Extract the [X, Y] coordinate from the center of the cell holding the provided text.  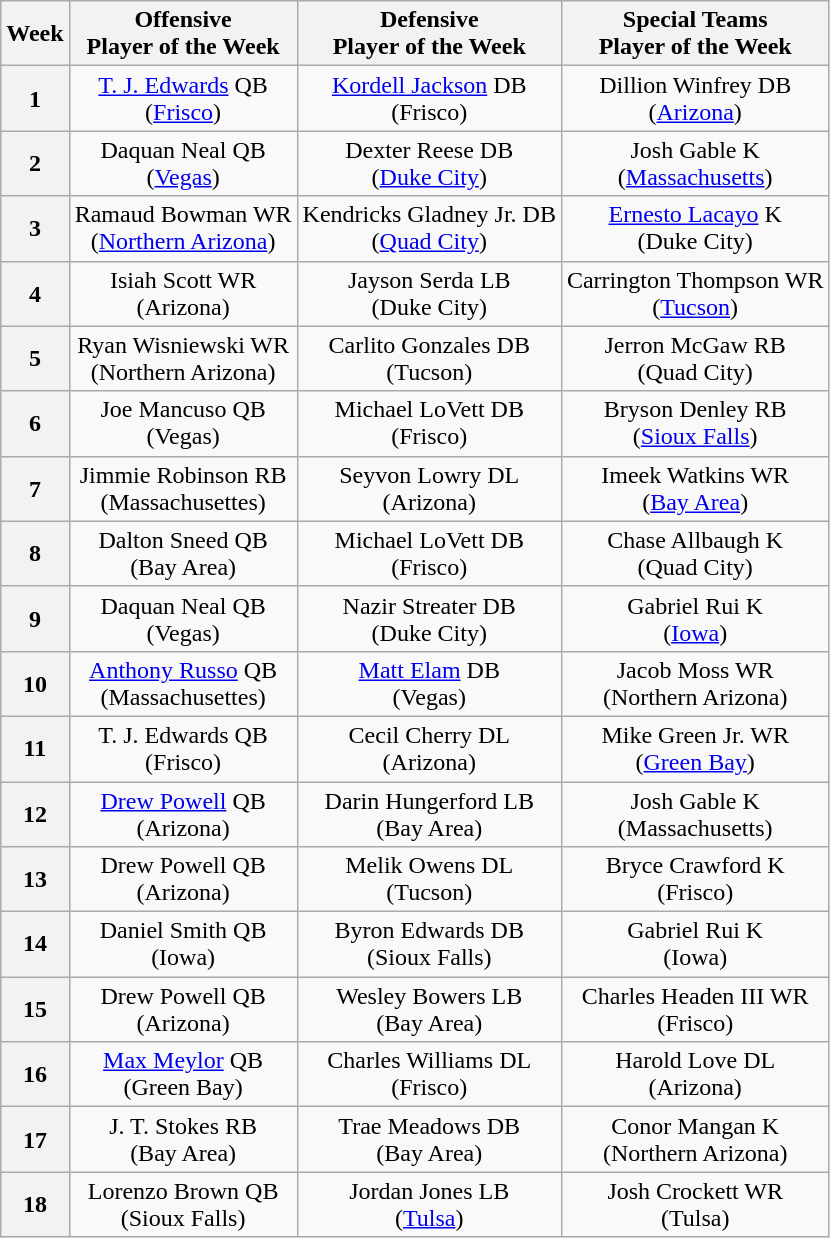
4 [35, 294]
11 [35, 748]
OffensivePlayer of the Week [183, 34]
12 [35, 814]
Max Meylor QB(Green Bay) [183, 1074]
Byron Edwards DB(Sioux Falls) [429, 944]
Dalton Sneed QB(Bay Area) [183, 554]
Lorenzo Brown QB(Sioux Falls) [183, 1204]
Bryson Denley RB(Sioux Falls) [695, 424]
Jimmie Robinson RB(Massachusettes) [183, 488]
Chase Allbaugh K(Quad City) [695, 554]
Conor Mangan K(Northern Arizona) [695, 1140]
Trae Meadows DB(Bay Area) [429, 1140]
DefensivePlayer of the Week [429, 34]
Seyvon Lowry DL(Arizona) [429, 488]
Ryan Wisniewski WR(Northern Arizona) [183, 358]
Joe Mancuso QB(Vegas) [183, 424]
7 [35, 488]
Charles Williams DL(Frisco) [429, 1074]
Dillion Winfrey DB(Arizona) [695, 98]
Jayson Serda LB(Duke City) [429, 294]
17 [35, 1140]
Josh Crockett WR(Tulsa) [695, 1204]
Cecil Cherry DL(Arizona) [429, 748]
Melik Owens DL(Tucson) [429, 880]
Matt Elam DB(Vegas) [429, 684]
Bryce Crawford K(Frisco) [695, 880]
Daniel Smith QB(Iowa) [183, 944]
Charles Headen III WR(Frisco) [695, 1010]
Wesley Bowers LB(Bay Area) [429, 1010]
Jerron McGaw RB(Quad City) [695, 358]
8 [35, 554]
J. T. Stokes RB(Bay Area) [183, 1140]
5 [35, 358]
Jacob Moss WR(Northern Arizona) [695, 684]
3 [35, 228]
13 [35, 880]
Darin Hungerford LB(Bay Area) [429, 814]
6 [35, 424]
Dexter Reese DB(Duke City) [429, 164]
10 [35, 684]
16 [35, 1074]
18 [35, 1204]
9 [35, 618]
Special TeamsPlayer of the Week [695, 34]
Harold Love DL(Arizona) [695, 1074]
1 [35, 98]
Isiah Scott WR(Arizona) [183, 294]
Week [35, 34]
Carlito Gonzales DB(Tucson) [429, 358]
Mike Green Jr. WR(Green Bay) [695, 748]
Anthony Russo QB(Massachusettes) [183, 684]
2 [35, 164]
Ramaud Bowman WR(Northern Arizona) [183, 228]
Carrington Thompson WR(Tucson) [695, 294]
15 [35, 1010]
Kordell Jackson DB(Frisco) [429, 98]
14 [35, 944]
Jordan Jones LB(Tulsa) [429, 1204]
Imeek Watkins WR(Bay Area) [695, 488]
Kendricks Gladney Jr. DB(Quad City) [429, 228]
Ernesto Lacayo K(Duke City) [695, 228]
Nazir Streater DB(Duke City) [429, 618]
